Find where the given text appears and provide that cell's center as [X, Y] coordinate. 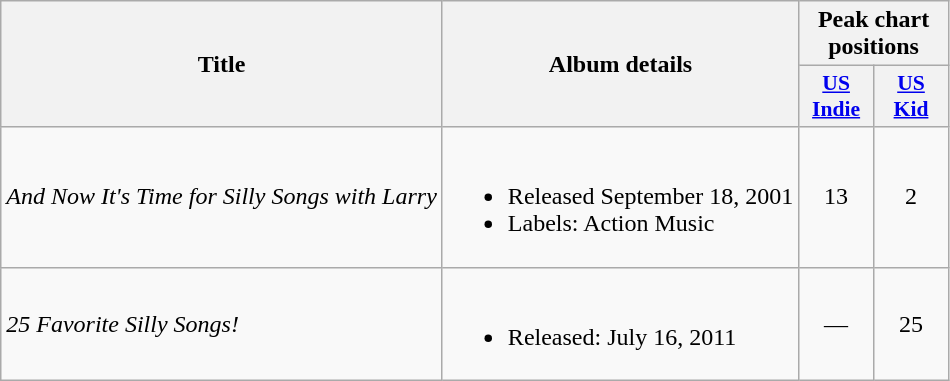
2 [912, 197]
Peak chart positions [874, 34]
25 Favorite Silly Songs! [222, 324]
Title [222, 64]
USIndie [836, 96]
And Now It's Time for Silly Songs with Larry [222, 197]
13 [836, 197]
Released September 18, 2001Labels: Action Music [620, 197]
Released: July 16, 2011 [620, 324]
— [836, 324]
Album details [620, 64]
USKid [912, 96]
25 [912, 324]
